Scan for the cell matching the given text and deliver its [X, Y] coordinate at center. 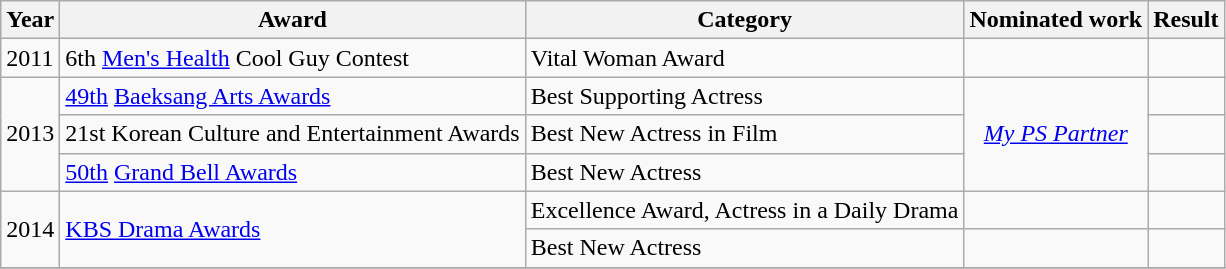
49th Baeksang Arts Awards [292, 96]
KBS Drama Awards [292, 229]
50th Grand Bell Awards [292, 172]
Nominated work [1056, 20]
Award [292, 20]
6th Men's Health Cool Guy Contest [292, 58]
Category [744, 20]
Result [1186, 20]
Vital Woman Award [744, 58]
Excellence Award, Actress in a Daily Drama [744, 210]
Best Supporting Actress [744, 96]
21st Korean Culture and Entertainment Awards [292, 134]
2013 [30, 134]
2014 [30, 229]
Year [30, 20]
Best New Actress in Film [744, 134]
2011 [30, 58]
My PS Partner [1056, 134]
